Determine the [x, y] coordinate at the center of the cell enclosing the given text.  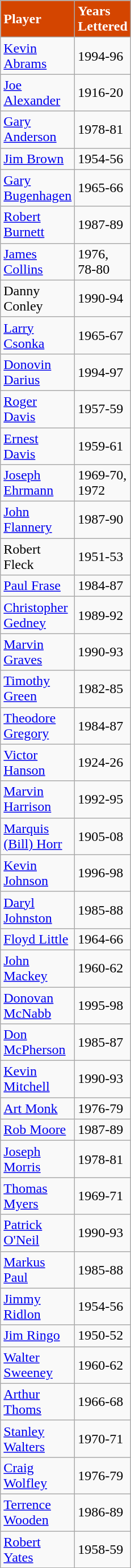
Victor Hanson [37, 763]
Jim Brown [37, 159]
Floyd Little [37, 939]
1965-66 [103, 188]
Jim Ringo [37, 1336]
Kevin Johnson [37, 873]
Joseph Ehrmann [37, 483]
Daryl Johnston [37, 910]
John Mackey [37, 968]
1970-71 [103, 1438]
Danny Conley [37, 298]
Craig Wolfley [37, 1476]
Markus Paul [37, 1269]
1957-59 [103, 409]
1951-53 [103, 556]
1982-85 [103, 689]
1985-87 [103, 1043]
Don McPherson [37, 1043]
Kevin Mitchell [37, 1079]
1969-71 [103, 1196]
Years Lettered [103, 19]
Player [37, 19]
Theodore Gregory [37, 725]
1986-89 [103, 1512]
Art Monk [37, 1108]
Arthur Thoms [37, 1402]
Joseph Morris [37, 1159]
1976, 78-80 [103, 262]
1990-94 [103, 298]
Marquis (Bill) Horr [37, 836]
Walter Sweeney [37, 1365]
Robert Fleck [37, 556]
1989-92 [103, 615]
1996-98 [103, 873]
Joe Alexander [37, 93]
Christopher Gedney [37, 615]
Rob Moore [37, 1130]
Thomas Myers [37, 1196]
John Flannery [37, 520]
Timothy Green [37, 689]
1924-26 [103, 763]
Gary Anderson [37, 129]
1905-08 [103, 836]
1994-96 [103, 56]
Donovin Darius [37, 372]
Larry Csonka [37, 335]
1916-20 [103, 93]
1959-61 [103, 445]
1965-67 [103, 335]
1958-59 [103, 1549]
1969-70, 1972 [103, 483]
Paul Frase [37, 586]
1950-52 [103, 1336]
Kevin Abrams [37, 56]
Patrick O'Neil [37, 1233]
Robert Burnett [37, 224]
Marvin Graves [37, 652]
Jimmy Ridlon [37, 1307]
Robert Yates [37, 1549]
1987-90 [103, 520]
Stanley Walters [37, 1438]
Donovan McNabb [37, 1005]
1992-95 [103, 799]
1964-66 [103, 939]
Gary Bugenhagen [37, 188]
Terrence Wooden [37, 1512]
1966-68 [103, 1402]
Ernest Davis [37, 445]
James Collins [37, 262]
1995-98 [103, 1005]
1994-97 [103, 372]
Marvin Harrison [37, 799]
Roger Davis [37, 409]
